Search for the cell housing the specified text and yield its (x, y) center coordinate. 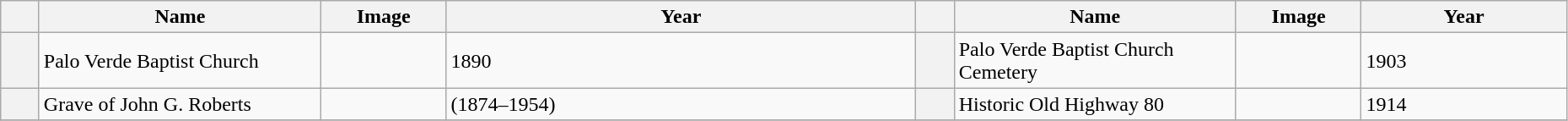
Grave of John G. Roberts (180, 104)
Historic Old Highway 80 (1095, 104)
Palo Verde Baptist Church Cemetery (1095, 61)
1903 (1464, 61)
1890 (682, 61)
1914 (1464, 104)
Palo Verde Baptist Church (180, 61)
(1874–1954) (682, 104)
